Pinpoint the cell where the given text exists, returning its [x, y] midpoint coordinate. 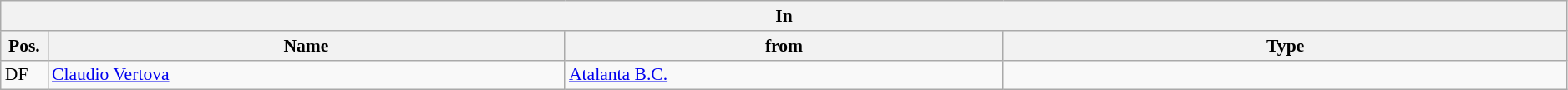
Type [1285, 46]
DF [24, 75]
from [784, 46]
Atalanta B.C. [784, 75]
Pos. [24, 46]
Name [306, 46]
Claudio Vertova [306, 75]
In [784, 16]
